For the text-containing cell, return its midpoint in (x, y) coordinate format. 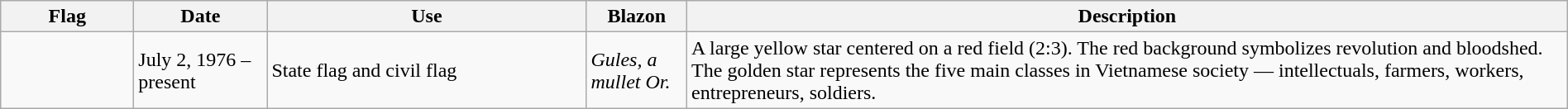
Date (200, 17)
Use (427, 17)
Description (1128, 17)
State flag and civil flag (427, 70)
Blazon (637, 17)
July 2, 1976 – present (200, 70)
Flag (68, 17)
Gules, a mullet Or. (637, 70)
